Find where the given text appears and provide that cell's center as (x, y) coordinate. 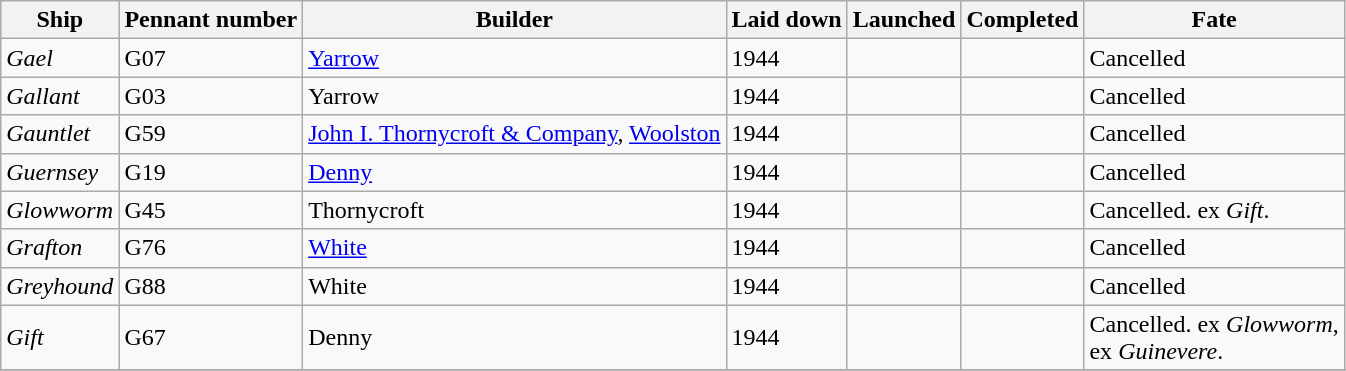
G88 (211, 286)
Grafton (60, 248)
Greyhound (60, 286)
John I. Thornycroft & Company, Woolston (514, 134)
Gift (60, 338)
G59 (211, 134)
G76 (211, 248)
Launched (904, 20)
Gael (60, 58)
G45 (211, 210)
Builder (514, 20)
Glowworm (60, 210)
Cancelled. ex Glowworm, ex Guinevere. (1214, 338)
Cancelled. ex Gift. (1214, 210)
Thornycroft (514, 210)
G67 (211, 338)
G19 (211, 172)
G07 (211, 58)
Completed (1022, 20)
G03 (211, 96)
Gallant (60, 96)
Laid down (786, 20)
Fate (1214, 20)
Gauntlet (60, 134)
Guernsey (60, 172)
Pennant number (211, 20)
Ship (60, 20)
